Return [X, Y] of the center of cell containing provided text 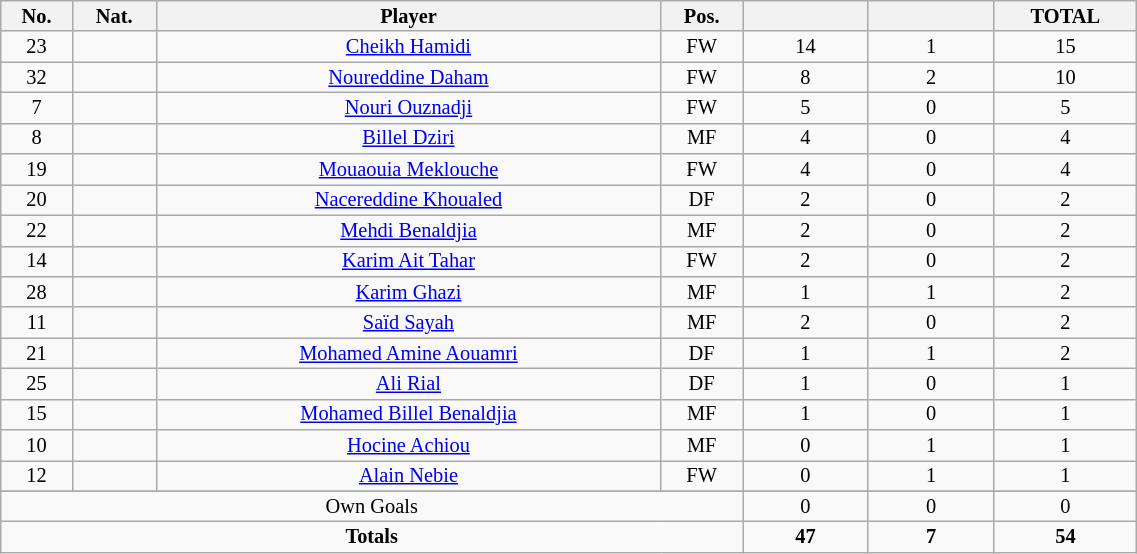
Own Goals [372, 506]
47 [806, 538]
Mohamed Billel Benaldjia [408, 414]
Karim Ait Tahar [408, 262]
19 [37, 170]
32 [37, 78]
Pos. [702, 16]
Ali Rial [408, 384]
Mehdi Benaldjia [408, 230]
Cheikh Hamidi [408, 46]
Nat. [114, 16]
20 [37, 200]
Karim Ghazi [408, 292]
Mouaouia Meklouche [408, 170]
25 [37, 384]
54 [1066, 538]
Hocine Achiou [408, 446]
TOTAL [1066, 16]
Nacereddine Khoualed [408, 200]
Noureddine Daham [408, 78]
Saïd Sayah [408, 322]
11 [37, 322]
Totals [372, 538]
No. [37, 16]
Billel Dziri [408, 138]
Player [408, 16]
12 [37, 476]
Alain Nebie [408, 476]
23 [37, 46]
Nouri Ouznadji [408, 108]
21 [37, 354]
22 [37, 230]
Mohamed Amine Aouamri [408, 354]
28 [37, 292]
